Pinpoint the cell where the given text exists, returning its [x, y] midpoint coordinate. 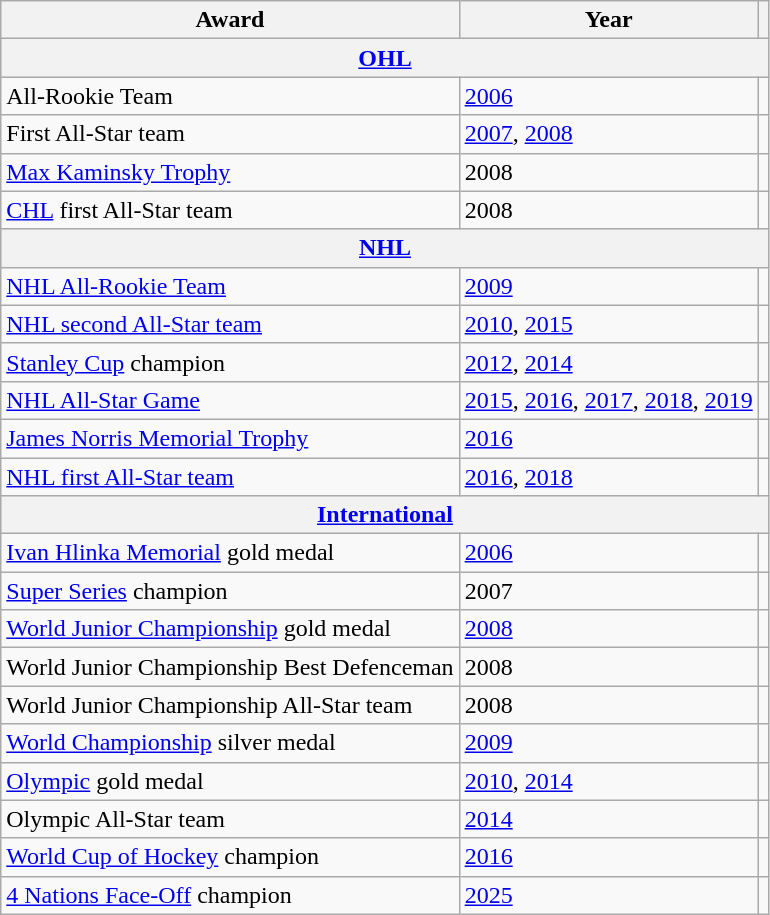
2014 [608, 819]
4 Nations Face-Off champion [230, 895]
Stanley Cup champion [230, 362]
CHL first All-Star team [230, 210]
NHL [386, 248]
World Championship silver medal [230, 743]
Year [608, 20]
All-Rookie Team [230, 96]
World Junior Championship Best Defenceman [230, 667]
James Norris Memorial Trophy [230, 438]
2012, 2014 [608, 362]
World Junior Championship All-Star team [230, 705]
OHL [386, 58]
International [386, 515]
Super Series champion [230, 591]
Olympic All-Star team [230, 819]
2010, 2014 [608, 781]
NHL first All-Star team [230, 477]
2007, 2008 [608, 134]
2025 [608, 895]
Max Kaminsky Trophy [230, 172]
NHL All-Star Game [230, 400]
World Junior Championship gold medal [230, 629]
World Cup of Hockey champion [230, 857]
2007 [608, 591]
NHL All-Rookie Team [230, 286]
Olympic gold medal [230, 781]
2015, 2016, 2017, 2018, 2019 [608, 400]
2016, 2018 [608, 477]
NHL second All-Star team [230, 324]
Award [230, 20]
2010, 2015 [608, 324]
Ivan Hlinka Memorial gold medal [230, 553]
First All-Star team [230, 134]
